For the text-containing cell, return its midpoint in (x, y) coordinate format. 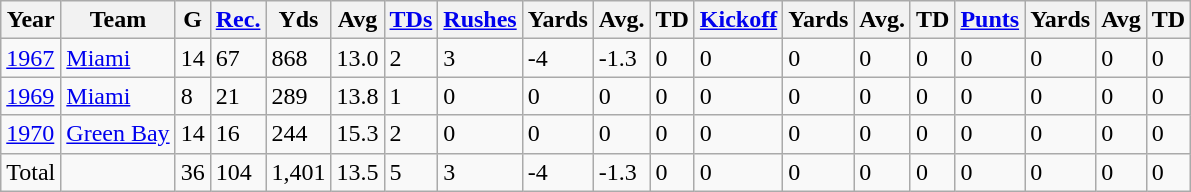
13.0 (358, 58)
1967 (31, 58)
5 (411, 172)
1969 (31, 96)
244 (298, 134)
Kickoff (738, 20)
21 (238, 96)
15.3 (358, 134)
13.5 (358, 172)
Rushes (480, 20)
Green Bay (118, 134)
Year (31, 20)
G (192, 20)
1,401 (298, 172)
Yds (298, 20)
TDs (411, 20)
Team (118, 20)
104 (238, 172)
Punts (990, 20)
Rec. (238, 20)
1970 (31, 134)
8 (192, 96)
13.8 (358, 96)
36 (192, 172)
67 (238, 58)
289 (298, 96)
868 (298, 58)
16 (238, 134)
Total (31, 172)
1 (411, 96)
